Provide the [X, Y] coordinate of the cell's center where the given text is located.  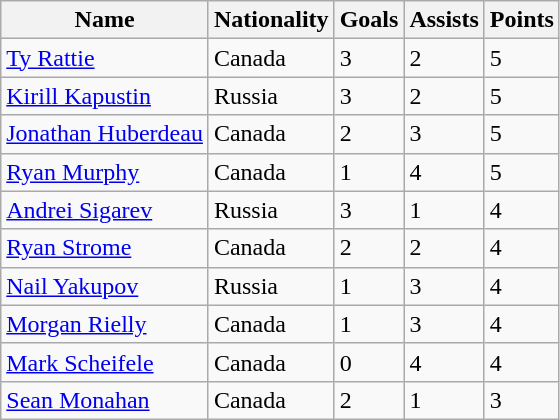
Ty Rattie [105, 58]
Nationality [271, 20]
Points [522, 20]
Kirill Kapustin [105, 96]
Morgan Rielly [105, 324]
0 [369, 362]
Ryan Murphy [105, 172]
Assists [444, 20]
Jonathan Huberdeau [105, 134]
Name [105, 20]
Ryan Strome [105, 248]
Goals [369, 20]
Nail Yakupov [105, 286]
Andrei Sigarev [105, 210]
Mark Scheifele [105, 362]
Sean Monahan [105, 400]
